Return (x, y) of the center of cell containing provided text 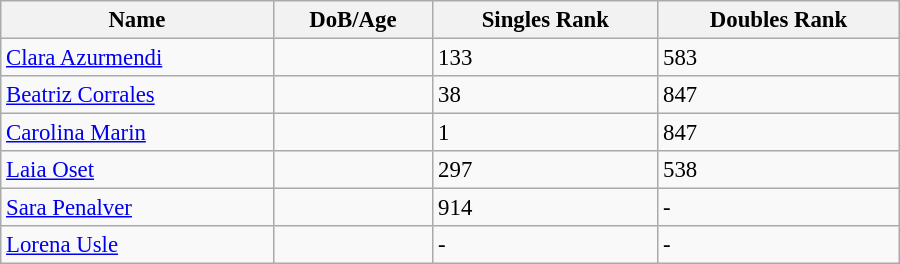
Carolina Marin (137, 133)
Laia Oset (137, 170)
133 (546, 58)
583 (779, 58)
Sara Penalver (137, 208)
297 (546, 170)
Clara Azurmendi (137, 58)
1 (546, 133)
Lorena Usle (137, 245)
DoB/Age (353, 20)
Doubles Rank (779, 20)
Name (137, 20)
914 (546, 208)
Singles Rank (546, 20)
538 (779, 170)
Beatriz Corrales (137, 95)
38 (546, 95)
